Determine the [X, Y] coordinate at the center of the cell enclosing the given text.  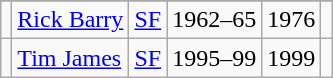
1976 [292, 20]
Rick Barry [70, 20]
1999 [292, 58]
1962–65 [214, 20]
Tim James [70, 58]
1995–99 [214, 58]
